Identify which cell holds the provided text, then report its (X, Y) central coordinate. 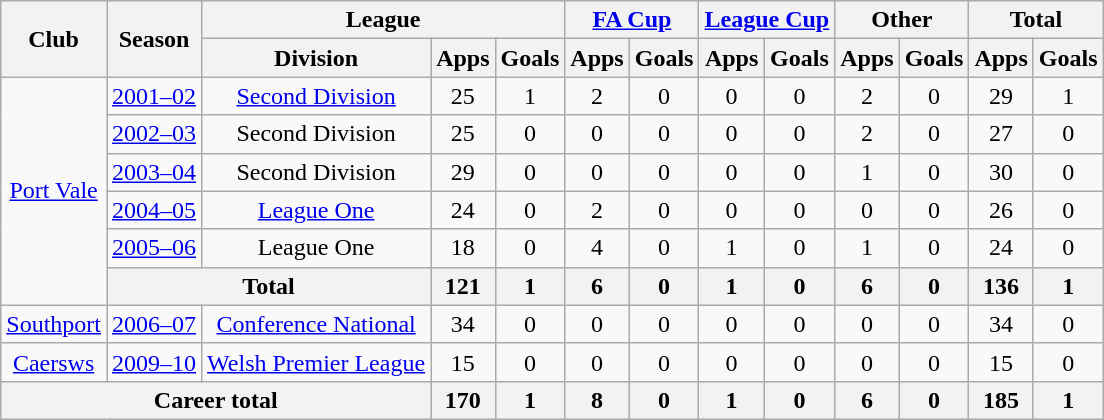
2006–07 (154, 324)
Port Vale (54, 191)
18 (463, 248)
30 (1001, 172)
27 (1001, 134)
8 (597, 400)
4 (597, 248)
2005–06 (154, 248)
2001–02 (154, 96)
26 (1001, 210)
Division (316, 58)
2002–03 (154, 134)
Club (54, 39)
League Cup (767, 20)
121 (463, 286)
170 (463, 400)
League (384, 20)
Conference National (316, 324)
2009–10 (154, 362)
2003–04 (154, 172)
Caersws (54, 362)
185 (1001, 400)
Welsh Premier League (316, 362)
136 (1001, 286)
Season (154, 39)
2004–05 (154, 210)
Southport (54, 324)
Career total (216, 400)
Other (902, 20)
FA Cup (632, 20)
